Locate the cell with the specified text and output its [X, Y] center coordinate. 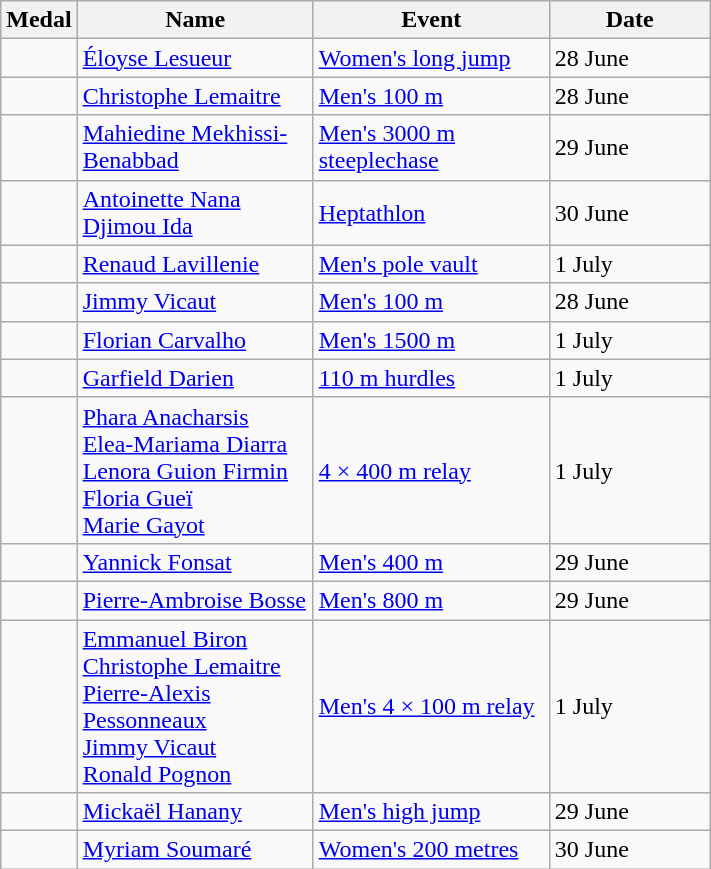
Men's 1500 m [431, 340]
Antoinette Nana Djimou Ida [195, 212]
Mickaël Hanany [195, 812]
Christophe Lemaitre [195, 96]
Date [630, 20]
Heptathlon [431, 212]
Éloyse Lesueur [195, 58]
Renaud Lavillenie [195, 264]
Event [431, 20]
Women's long jump [431, 58]
Emmanuel BironChristophe LemaitrePierre-Alexis PessonneauxJimmy VicautRonald Pognon [195, 706]
Pierre-Ambroise Bosse [195, 600]
Yannick Fonsat [195, 562]
4 × 400 m relay [431, 470]
Men's 4 × 100 m relay [431, 706]
Medal [39, 20]
Mahiedine Mekhissi-Benabbad [195, 148]
Jimmy Vicaut [195, 302]
Men's high jump [431, 812]
Men's 800 m [431, 600]
Garfield Darien [195, 378]
Men's 3000 m steeplechase [431, 148]
Phara AnacharsisElea-Mariama DiarraLenora Guion FirminFloria GueïMarie Gayot [195, 470]
Women's 200 metres [431, 850]
Men's pole vault [431, 264]
110 m hurdles [431, 378]
Name [195, 20]
Myriam Soumaré [195, 850]
Men's 400 m [431, 562]
Florian Carvalho [195, 340]
